Extract the (x, y) coordinate from the center of the cell holding the provided text.  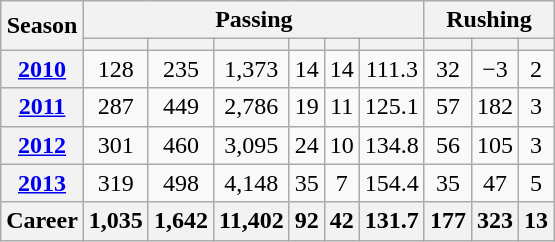
498 (180, 183)
57 (448, 107)
−3 (494, 69)
Season (42, 26)
4,148 (251, 183)
134.8 (392, 145)
301 (116, 145)
2010 (42, 69)
92 (306, 221)
56 (448, 145)
2,786 (251, 107)
1,373 (251, 69)
Passing (254, 20)
125.1 (392, 107)
10 (342, 145)
42 (342, 221)
24 (306, 145)
287 (116, 107)
3,095 (251, 145)
19 (306, 107)
319 (116, 183)
323 (494, 221)
154.4 (392, 183)
131.7 (392, 221)
Career (42, 221)
2013 (42, 183)
111.3 (392, 69)
1,642 (180, 221)
7 (342, 183)
47 (494, 183)
Rushing (488, 20)
2 (536, 69)
235 (180, 69)
11,402 (251, 221)
460 (180, 145)
449 (180, 107)
2012 (42, 145)
11 (342, 107)
1,035 (116, 221)
2011 (42, 107)
177 (448, 221)
128 (116, 69)
182 (494, 107)
105 (494, 145)
13 (536, 221)
32 (448, 69)
5 (536, 183)
